Output the (X, Y) coordinate of the center of the cell containing the given text.  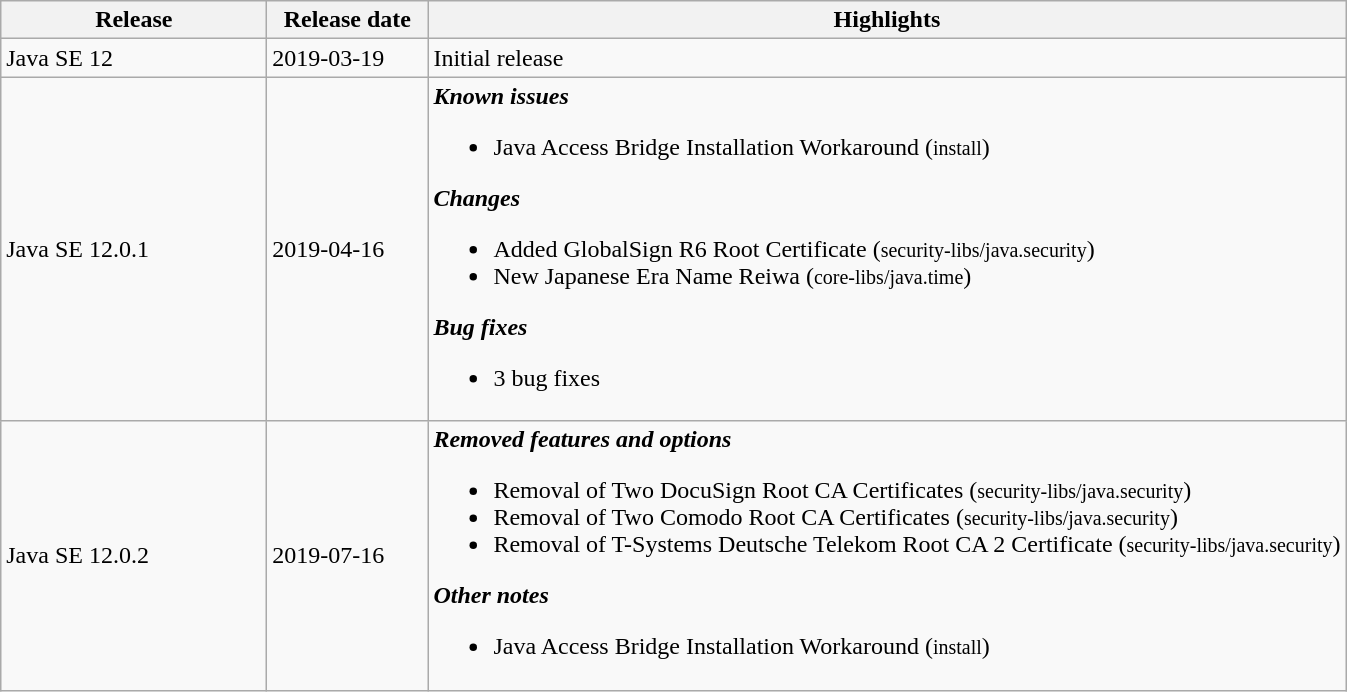
2019-07-16 (348, 556)
2019-03-19 (348, 58)
Release (134, 20)
2019-04-16 (348, 249)
Java SE 12 (134, 58)
Java SE 12.0.1 (134, 249)
Initial release (887, 58)
Release date (348, 20)
Java SE 12.0.2 (134, 556)
Highlights (887, 20)
